Output the [X, Y] coordinate of the center of the cell containing the given text.  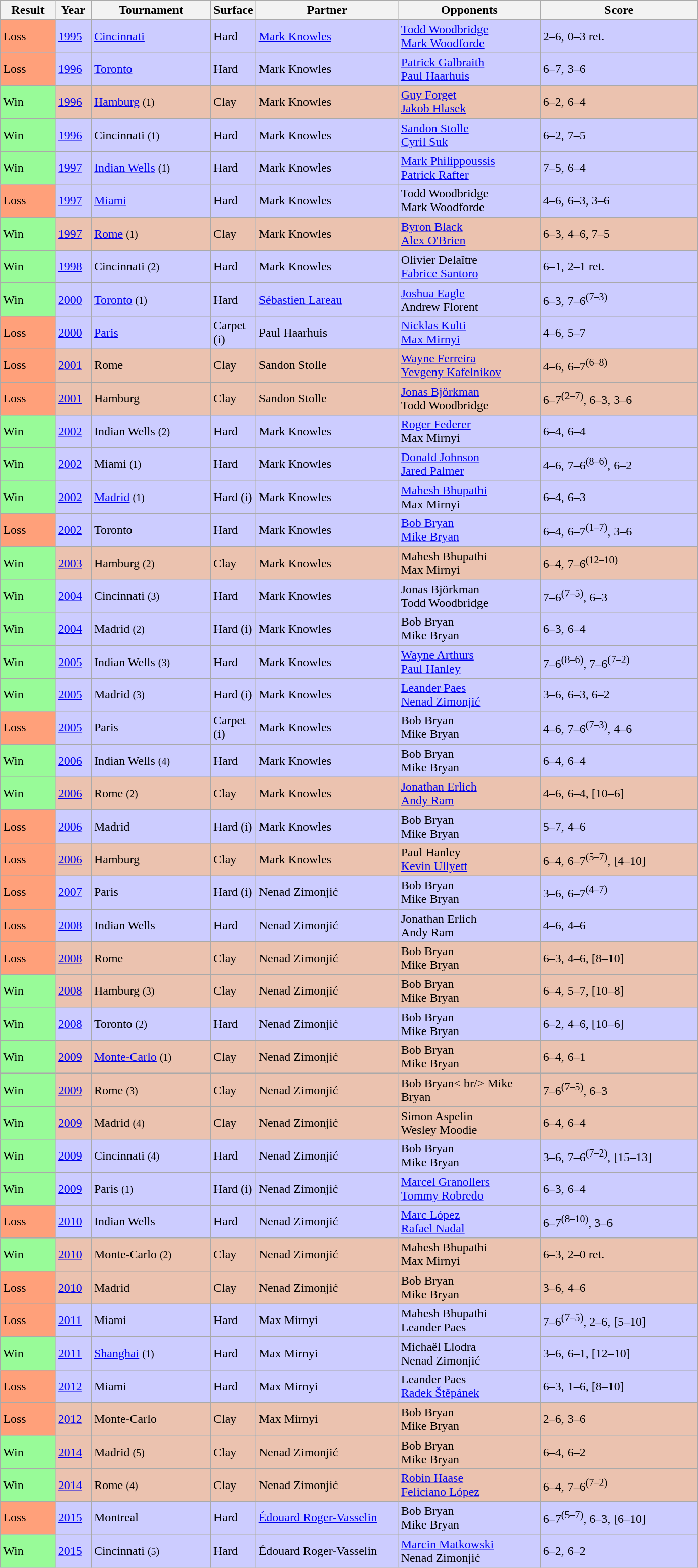
4–6, 6–3, 3–6 [619, 200]
6–3, 4–6, [8–10] [619, 959]
3–6, 4–6 [619, 1288]
Madrid (2) [151, 629]
7–5, 6–4 [619, 168]
Shanghai (1) [151, 1353]
1998 [73, 266]
5–7, 4–6 [619, 826]
Result [28, 10]
Nicklas Kulti Max Mirnyi [469, 332]
Opponents [469, 10]
3–6, 6–1, [12–10] [619, 1353]
Rome (4) [151, 1485]
Cincinnati (3) [151, 596]
Donald Johnson Jared Palmer [469, 465]
4–6, 6–4, [10–6] [619, 794]
6–4, 6–7(5–7), [4–10] [619, 859]
6–4, 7–6(12–10) [619, 563]
Indian Wells (2) [151, 431]
3–6, 7–6(7–2), [15–13] [619, 1156]
Monte-Carlo (1) [151, 1057]
Hamburg (2) [151, 563]
4–6, 5–7 [619, 332]
Hamburg (1) [151, 102]
6–3, 7–6(7–3) [619, 300]
Marc López Rafael Nadal [469, 1222]
Montreal [151, 1518]
Wayne Arthurs Paul Hanley [469, 662]
7–6(7–5), 2–6, [5–10] [619, 1320]
4–6, 7–6(8–6), 6–2 [619, 465]
Surface [233, 10]
Cincinnati (5) [151, 1551]
4–6, 6–7(6–8) [619, 365]
Paul Hanley Kevin Ullyett [469, 859]
2007 [73, 892]
Cincinnati (2) [151, 266]
Toronto (2) [151, 1024]
Rome (2) [151, 794]
Hamburg (3) [151, 991]
6–4, 6–7(1–7), 3–6 [619, 530]
Roger Federer Max Mirnyi [469, 431]
Partner [327, 10]
Sandon Stolle Cyril Suk [469, 135]
6–4, 6–2 [619, 1452]
2–6, 0–3 ret. [619, 36]
6–1, 2–1 ret. [619, 266]
Sébastien Lareau [327, 300]
Simon Aspelin Wesley Moodie [469, 1123]
7–6(8–6), 7–6(7–2) [619, 662]
Robin Haase Feliciano López [469, 1485]
Marcin Matkowski Nenad Zimonjić [469, 1551]
Madrid (4) [151, 1123]
Bob Bryan< br/> Mike Bryan [469, 1090]
Year [73, 10]
Score [619, 10]
Mark Philippoussis Patrick Rafter [469, 168]
Paul Haarhuis [327, 332]
6–4, 6–3 [619, 497]
Madrid (5) [151, 1452]
Indian Wells (1) [151, 168]
6–4, 6–1 [619, 1057]
4–6, 4–6 [619, 925]
Rome (1) [151, 234]
Cincinnati [151, 36]
Mahesh Bhupathi Leander Paes [469, 1320]
Leander Paes Radek Štěpánek [469, 1386]
Toronto (1) [151, 300]
6–2, 6–4 [619, 102]
Rome (3) [151, 1090]
6–4, 7–6(7–2) [619, 1485]
Madrid (1) [151, 497]
6–3, 4–6, 7–5 [619, 234]
Byron Black Alex O'Brien [469, 234]
Monte-Carlo [151, 1419]
Olivier Delaître Fabrice Santoro [469, 266]
6–4, 5–7, [10–8] [619, 991]
Michaël Llodra Nenad Zimonjić [469, 1353]
Guy Forget Jakob Hlasek [469, 102]
2003 [73, 563]
Madrid (3) [151, 694]
3–6, 6–7(4–7) [619, 892]
3–6, 6–3, 6–2 [619, 694]
Marcel Granollers Tommy Robredo [469, 1188]
Joshua Eagle Andrew Florent [469, 300]
Patrick Galbraith Paul Haarhuis [469, 69]
Cincinnati (1) [151, 135]
Miami (1) [151, 465]
1995 [73, 36]
6–2, 6–2 [619, 1551]
6–7(5–7), 6–3, [6–10] [619, 1518]
Leander Paes Nenad Zimonjić [469, 694]
6–7(2–7), 6–3, 3–6 [619, 398]
6–3, 2–0 ret. [619, 1254]
6–2, 4–6, [10–6] [619, 1024]
Indian Wells (3) [151, 662]
4–6, 7–6(7–3), 4–6 [619, 728]
Tournament [151, 10]
Indian Wells (4) [151, 760]
6–2, 7–5 [619, 135]
2–6, 3–6 [619, 1419]
6–7, 3–6 [619, 69]
Monte-Carlo (2) [151, 1254]
6–3, 1–6, [8–10] [619, 1386]
Wayne Ferreira Yevgeny Kafelnikov [469, 365]
6–7(8–10), 3–6 [619, 1222]
Paris (1) [151, 1188]
Cincinnati (4) [151, 1156]
